Extract the [X, Y] coordinate from the center of the cell holding the provided text.  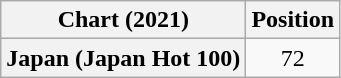
Japan (Japan Hot 100) [124, 58]
72 [293, 58]
Position [293, 20]
Chart (2021) [124, 20]
